Extract the (X, Y) coordinate from the center of the cell holding the provided text.  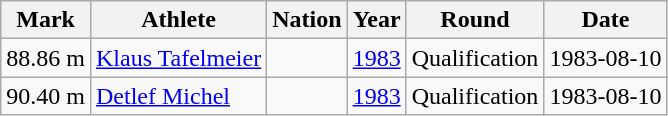
Date (606, 20)
Round (475, 20)
Athlete (178, 20)
Klaus Tafelmeier (178, 58)
Mark (46, 20)
90.40 m (46, 96)
Detlef Michel (178, 96)
Year (376, 20)
Nation (307, 20)
88.86 m (46, 58)
